Return the [x, y] coordinate for the center point of the cell that contains the specified text.  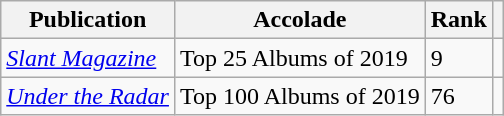
Under the Radar [88, 96]
9 [458, 58]
Publication [88, 20]
76 [458, 96]
Top 100 Albums of 2019 [300, 96]
Rank [458, 20]
Top 25 Albums of 2019 [300, 58]
Slant Magazine [88, 58]
Accolade [300, 20]
